Return [X, Y] of the center of cell containing provided text 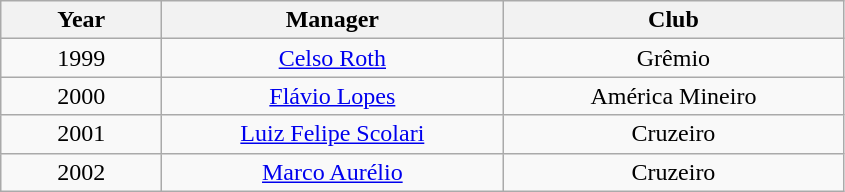
Club [674, 20]
Year [82, 20]
Celso Roth [332, 58]
Flávio Lopes [332, 96]
Luiz Felipe Scolari [332, 134]
2001 [82, 134]
Manager [332, 20]
América Mineiro [674, 96]
2002 [82, 172]
1999 [82, 58]
Grêmio [674, 58]
2000 [82, 96]
Marco Aurélio [332, 172]
